Return the [x, y] coordinate for the center point of the cell that contains the specified text.  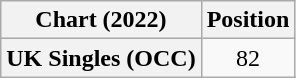
Position [248, 20]
UK Singles (OCC) [101, 58]
82 [248, 58]
Chart (2022) [101, 20]
